Determine the [x, y] coordinate at the center of the cell enclosing the given text.  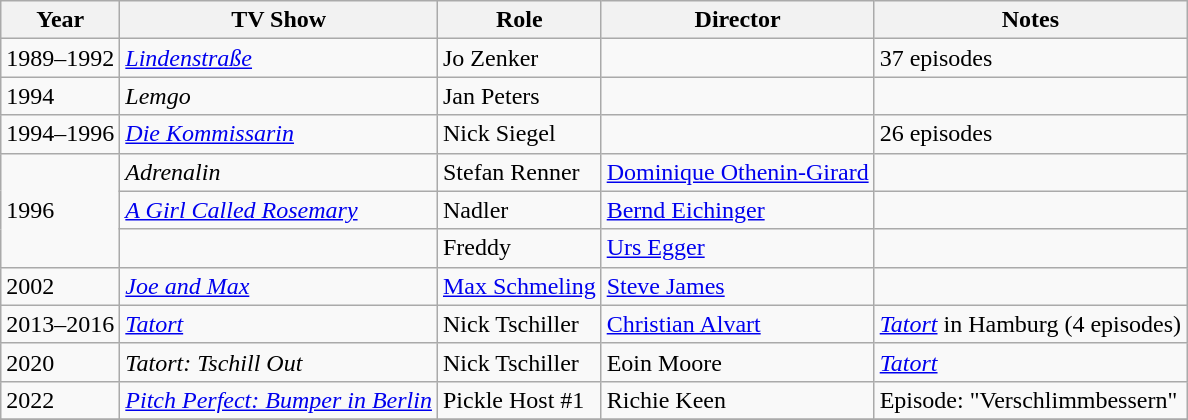
26 episodes [1030, 134]
TV Show [279, 20]
Die Kommissarin [279, 134]
Freddy [519, 248]
2020 [60, 362]
Richie Keen [738, 400]
A Girl Called Rosemary [279, 210]
Episode: "Verschlimmbessern" [1030, 400]
Jan Peters [519, 96]
1994–1996 [60, 134]
Year [60, 20]
2022 [60, 400]
Lemgo [279, 96]
Director [738, 20]
1994 [60, 96]
Eoin Moore [738, 362]
Tatort in Hamburg (4 episodes) [1030, 324]
37 episodes [1030, 58]
Adrenalin [279, 172]
Stefan Renner [519, 172]
Nick Siegel [519, 134]
1989–1992 [60, 58]
Notes [1030, 20]
Jo Zenker [519, 58]
Bernd Eichinger [738, 210]
2013–2016 [60, 324]
Role [519, 20]
Pickle Host #1 [519, 400]
Tatort: Tschill Out [279, 362]
1996 [60, 210]
Dominique Othenin-Girard [738, 172]
Joe and Max [279, 286]
Urs Egger [738, 248]
Max Schmeling [519, 286]
Nadler [519, 210]
Pitch Perfect: Bumper in Berlin [279, 400]
2002 [60, 286]
Lindenstraße [279, 58]
Christian Alvart [738, 324]
Steve James [738, 286]
